Extract the [x, y] coordinate from the center of the cell holding the provided text.  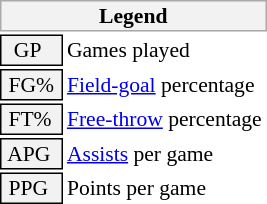
PPG [31, 188]
Games played [166, 50]
APG [31, 154]
Free-throw percentage [166, 120]
FG% [31, 85]
Field-goal percentage [166, 85]
Assists per game [166, 154]
Points per game [166, 188]
Legend [134, 16]
GP [31, 50]
FT% [31, 120]
